Provide the [x, y] coordinate of the cell's center where the given text is located.  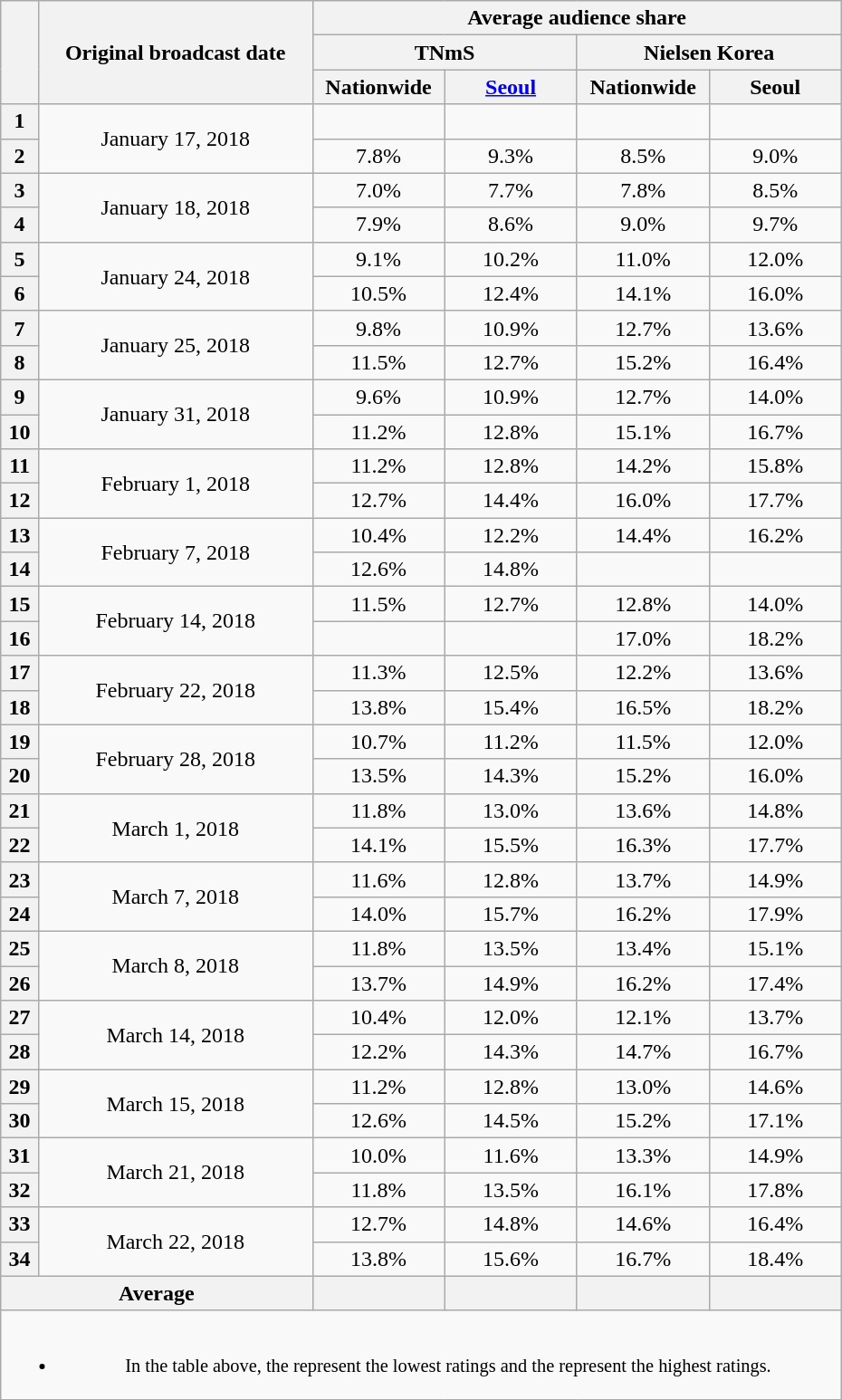
16.1% [643, 1190]
4 [20, 225]
5 [20, 259]
February 1, 2018 [176, 484]
March 14, 2018 [176, 1035]
8 [20, 362]
13.4% [643, 948]
Nielsen Korea [709, 53]
7 [20, 328]
33 [20, 1224]
9.1% [378, 259]
18.4% [775, 1259]
14.5% [511, 1121]
15.5% [511, 845]
9.6% [378, 397]
January 17, 2018 [176, 139]
January 25, 2018 [176, 345]
16.3% [643, 845]
27 [20, 1018]
February 28, 2018 [176, 759]
14.2% [643, 466]
15.7% [511, 914]
TNmS [445, 53]
13 [20, 535]
32 [20, 1190]
17.1% [775, 1121]
11 [20, 466]
3 [20, 190]
17.8% [775, 1190]
17 [20, 673]
9.7% [775, 225]
28 [20, 1052]
23 [20, 879]
Average [157, 1293]
22 [20, 845]
9 [20, 397]
15.6% [511, 1259]
25 [20, 948]
9.3% [511, 156]
14 [20, 570]
February 14, 2018 [176, 621]
March 22, 2018 [176, 1242]
10.0% [378, 1155]
16.5% [643, 707]
20 [20, 776]
21 [20, 810]
15 [20, 604]
7.9% [378, 225]
12.5% [511, 673]
Average audience share [577, 18]
9.8% [378, 328]
30 [20, 1121]
12.4% [511, 293]
Original broadcast date [176, 53]
January 31, 2018 [176, 414]
10.2% [511, 259]
11.3% [378, 673]
11.0% [643, 259]
January 24, 2018 [176, 276]
31 [20, 1155]
10.7% [378, 742]
34 [20, 1259]
17.0% [643, 638]
6 [20, 293]
15.8% [775, 466]
16 [20, 638]
12.1% [643, 1018]
March 15, 2018 [176, 1104]
10 [20, 432]
17.4% [775, 983]
March 8, 2018 [176, 965]
February 22, 2018 [176, 690]
March 21, 2018 [176, 1173]
17.9% [775, 914]
18 [20, 707]
March 7, 2018 [176, 897]
12 [20, 501]
March 1, 2018 [176, 828]
1 [20, 121]
February 7, 2018 [176, 552]
8.6% [511, 225]
January 18, 2018 [176, 207]
29 [20, 1087]
24 [20, 914]
15.4% [511, 707]
13.3% [643, 1155]
7.0% [378, 190]
14.7% [643, 1052]
2 [20, 156]
10.5% [378, 293]
7.7% [511, 190]
19 [20, 742]
26 [20, 983]
In the table above, the represent the lowest ratings and the represent the highest ratings. [421, 1355]
